Extract the [x, y] coordinate from the center of the cell holding the provided text.  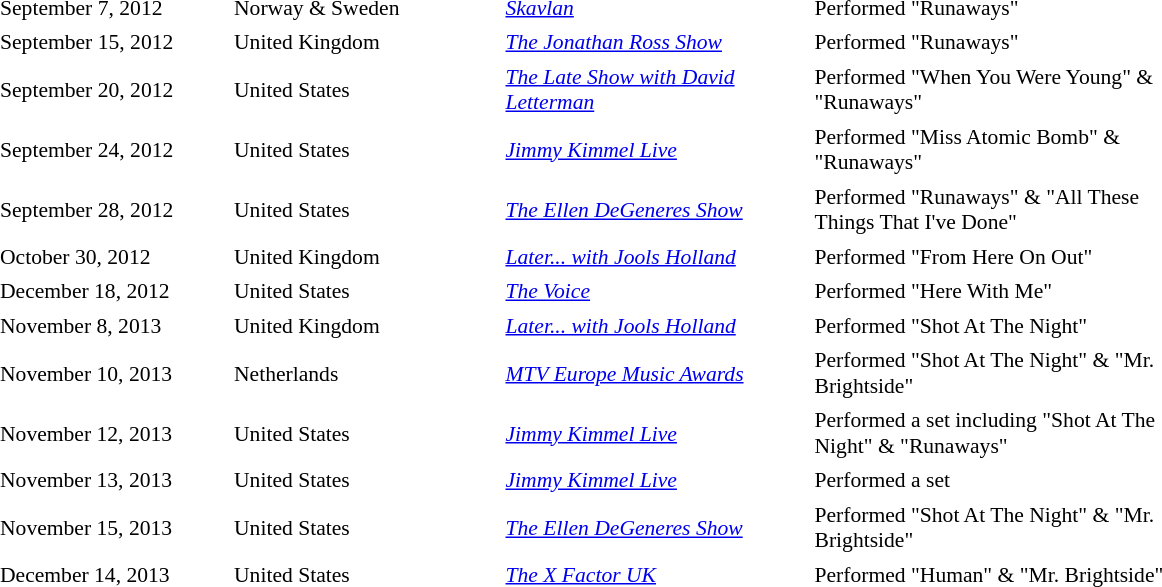
MTV Europe Music Awards [655, 372]
The Jonathan Ross Show [655, 42]
The Late Show with David Letterman [655, 90]
Netherlands [365, 372]
The Voice [655, 292]
